Determine the (X, Y) coordinate at the center of the cell enclosing the given text.  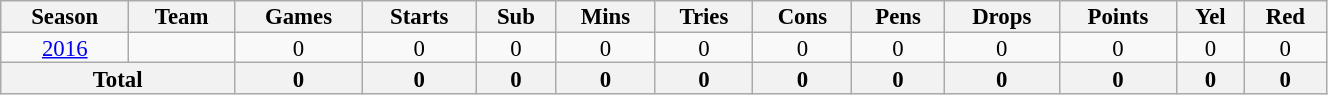
Season (65, 16)
Total (118, 78)
Points (1118, 16)
Cons (802, 16)
Sub (516, 16)
Team (182, 16)
Yel (1211, 16)
Red (1285, 16)
Starts (420, 16)
Pens (898, 16)
Games (299, 16)
2016 (65, 48)
Mins (606, 16)
Tries (704, 16)
Drops (1002, 16)
